Detect which cell encompasses the target text, then output its (x, y) center coordinate. 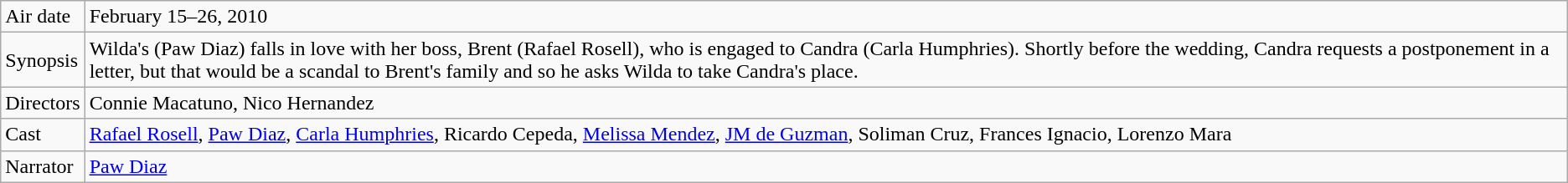
Air date (43, 17)
Cast (43, 135)
Synopsis (43, 60)
February 15–26, 2010 (826, 17)
Paw Diaz (826, 166)
Narrator (43, 166)
Directors (43, 103)
Connie Macatuno, Nico Hernandez (826, 103)
Rafael Rosell, Paw Diaz, Carla Humphries, Ricardo Cepeda, Melissa Mendez, JM de Guzman, Soliman Cruz, Frances Ignacio, Lorenzo Mara (826, 135)
